Search for the cell housing the specified text and yield its [X, Y] center coordinate. 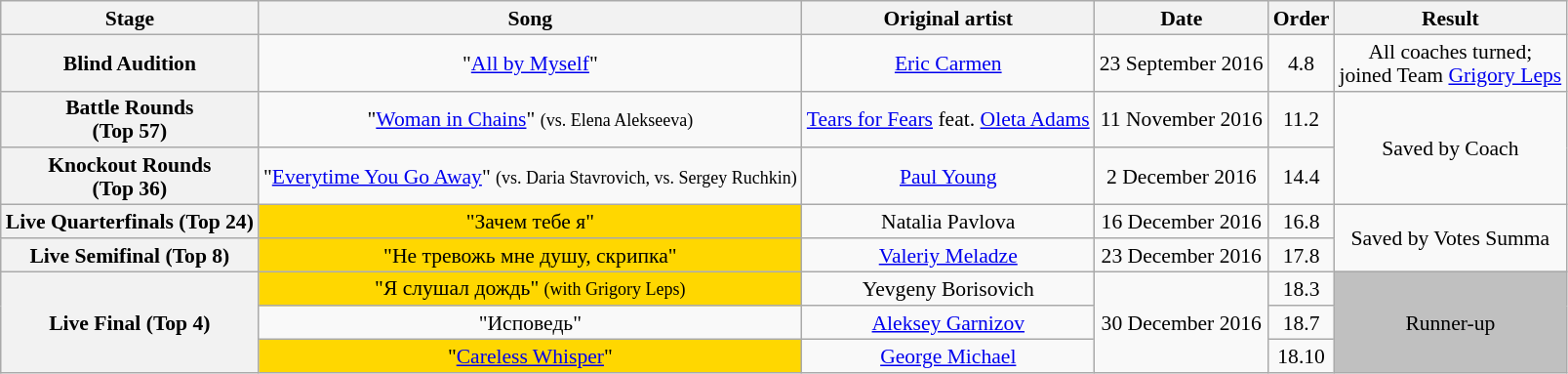
16.8 [1302, 222]
"Careless Whisper" [531, 356]
11.2 [1302, 119]
23 December 2016 [1182, 255]
Saved by Coach [1450, 147]
4.8 [1302, 62]
Battle Rounds(Top 57) [130, 119]
Live Final (Top 4) [130, 322]
Song [531, 18]
Result [1450, 18]
14.4 [1302, 177]
Eric Carmen [948, 62]
16 December 2016 [1182, 222]
18.10 [1302, 356]
17.8 [1302, 255]
Saved by Votes Summa [1450, 238]
"Everytime You Go Away" (vs. Daria Stavrovich, vs. Sergey Ruchkin) [531, 177]
11 November 2016 [1182, 119]
All coaches turned;joined Team Grigory Leps [1450, 62]
Live Quarterfinals (Top 24) [130, 222]
"Не тревожь мне душу, скрипка" [531, 255]
Blind Audition [130, 62]
Natalia Pavlova [948, 222]
"Я слушал дождь" (with Grigory Leps) [531, 289]
"Зачем тебе я" [531, 222]
Valeriy Meladze [948, 255]
Order [1302, 18]
Original artist [948, 18]
Knockout Rounds(Top 36) [130, 177]
Yevgeny Borisovich [948, 289]
"All by Myself" [531, 62]
18.3 [1302, 289]
2 December 2016 [1182, 177]
23 September 2016 [1182, 62]
18.7 [1302, 323]
Runner-up [1450, 322]
"Исповедь" [531, 323]
Stage [130, 18]
George Michael [948, 356]
Aleksey Garnizov [948, 323]
Tears for Fears feat. Oleta Adams [948, 119]
Date [1182, 18]
Live Semifinal (Top 8) [130, 255]
Paul Young [948, 177]
"Woman in Chains" (vs. Elena Alekseeva) [531, 119]
30 December 2016 [1182, 322]
